Identify which cell holds the provided text, then report its (x, y) central coordinate. 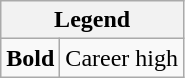
Bold (30, 58)
Legend (92, 20)
Career high (122, 58)
